Find where the given text appears and provide that cell's center as [x, y] coordinate. 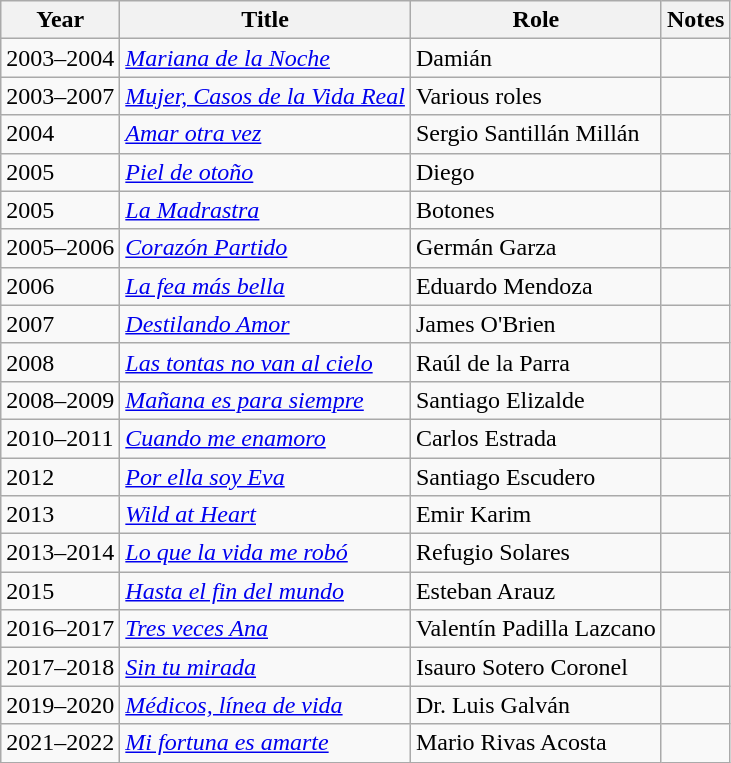
Piel de otoño [266, 172]
Refugio Solares [536, 553]
Mañana es para siempre [266, 400]
Sin tu mirada [266, 667]
Lo que la vida me robó [266, 553]
2004 [60, 134]
Sergio Santillán Millán [536, 134]
2003–2007 [60, 96]
Tres veces Ana [266, 629]
Germán Garza [536, 248]
Various roles [536, 96]
Mi fortuna es amarte [266, 743]
Médicos, línea de vida [266, 705]
2017–2018 [60, 667]
2013–2014 [60, 553]
Damián [536, 58]
Isauro Sotero Coronel [536, 667]
2006 [60, 286]
Amar otra vez [266, 134]
Valentín Padilla Lazcano [536, 629]
Title [266, 20]
Cuando me enamoro [266, 438]
Santiago Escudero [536, 477]
Diego [536, 172]
Destilando Amor [266, 324]
Wild at Heart [266, 515]
Por ella soy Eva [266, 477]
Dr. Luis Galván [536, 705]
Year [60, 20]
Mario Rivas Acosta [536, 743]
La Madrastra [266, 210]
Eduardo Mendoza [536, 286]
2015 [60, 591]
La fea más bella [266, 286]
2003–2004 [60, 58]
2008 [60, 362]
James O'Brien [536, 324]
Mariana de la Noche [266, 58]
Mujer, Casos de la Vida Real [266, 96]
Emir Karim [536, 515]
2019–2020 [60, 705]
Santiago Elizalde [536, 400]
Raúl de la Parra [536, 362]
Carlos Estrada [536, 438]
Botones [536, 210]
2013 [60, 515]
2012 [60, 477]
Esteban Arauz [536, 591]
Las tontas no van al cielo [266, 362]
2005–2006 [60, 248]
2016–2017 [60, 629]
2008–2009 [60, 400]
Corazón Partido [266, 248]
Role [536, 20]
Hasta el fin del mundo [266, 591]
2010–2011 [60, 438]
2007 [60, 324]
2021–2022 [60, 743]
Notes [695, 20]
